Search for the cell housing the specified text and yield its [X, Y] center coordinate. 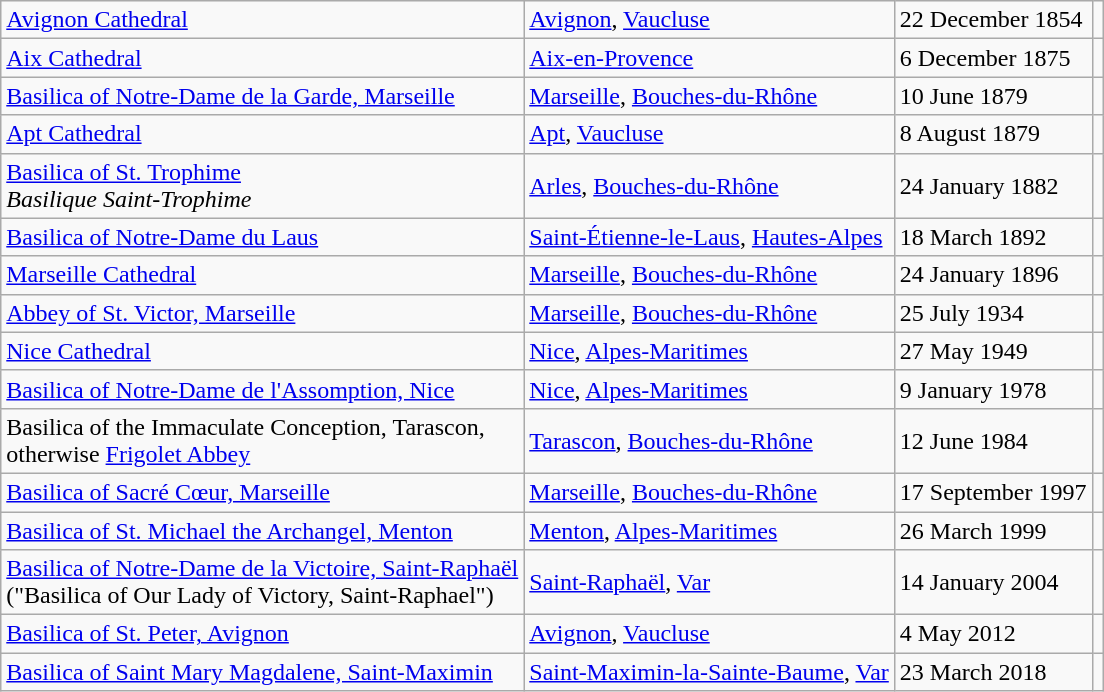
23 March 2018 [993, 672]
Apt, Vaucluse [710, 134]
Basilica of St. Michael the Archangel, Menton [262, 531]
Apt Cathedral [262, 134]
18 March 1892 [993, 237]
Basilica of Notre-Dame du Laus [262, 237]
6 December 1875 [993, 58]
Basilica of Sacré Cœur, Marseille [262, 492]
9 January 1978 [993, 389]
8 August 1879 [993, 134]
Nice Cathedral [262, 351]
Aix-en-Provence [710, 58]
Basilica of St. TrophimeBasilique Saint-Trophime [262, 186]
25 July 1934 [993, 313]
Marseille Cathedral [262, 275]
24 January 1896 [993, 275]
10 June 1879 [993, 96]
14 January 2004 [993, 582]
Saint-Étienne-le-Laus, Hautes-Alpes [710, 237]
12 June 1984 [993, 440]
4 May 2012 [993, 634]
Basilica of St. Peter, Avignon [262, 634]
Avignon Cathedral [262, 20]
Basilica of the Immaculate Conception, Tarascon,otherwise Frigolet Abbey [262, 440]
Saint-Raphaël, Var [710, 582]
Abbey of St. Victor, Marseille [262, 313]
24 January 1882 [993, 186]
26 March 1999 [993, 531]
Arles, Bouches-du-Rhône [710, 186]
17 September 1997 [993, 492]
Tarascon, Bouches-du-Rhône [710, 440]
Basilica of Notre-Dame de la Garde, Marseille [262, 96]
27 May 1949 [993, 351]
Menton, Alpes-Maritimes [710, 531]
Basilica of Notre-Dame de la Victoire, Saint-Raphaël("Basilica of Our Lady of Victory, Saint-Raphael") [262, 582]
Saint-Maximin-la-Sainte-Baume, Var [710, 672]
22 December 1854 [993, 20]
Basilica of Saint Mary Magdalene, Saint-Maximin [262, 672]
Basilica of Notre-Dame de l'Assomption, Nice [262, 389]
Aix Cathedral [262, 58]
